Determine the [x, y] coordinate at the center of the cell enclosing the given text.  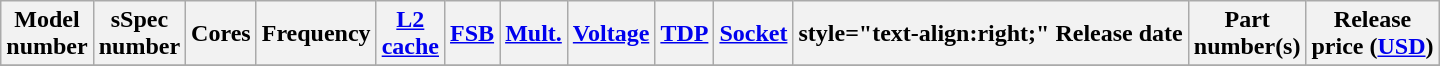
Releaseprice (USD) [1372, 34]
FSB [472, 34]
TDP [684, 34]
sSpecnumber [139, 34]
Cores [222, 34]
style="text-align:right;" Release date [990, 34]
Partnumber(s) [1247, 34]
Modelnumber [47, 34]
Frequency [316, 34]
Socket [754, 34]
Mult. [534, 34]
Voltage [611, 34]
L2cache [410, 34]
